Locate the cell with the specified text and output its (x, y) center coordinate. 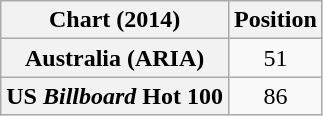
Chart (2014) (115, 20)
US Billboard Hot 100 (115, 96)
Position (276, 20)
51 (276, 58)
Australia (ARIA) (115, 58)
86 (276, 96)
